Output the (x, y) coordinate of the center of the cell containing the given text.  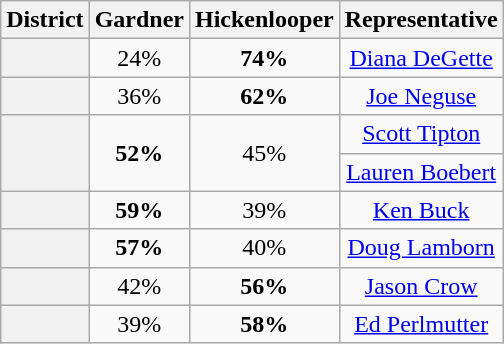
Gardner (139, 20)
Hickenlooper (264, 20)
Ken Buck (421, 210)
40% (264, 248)
59% (139, 210)
Representative (421, 20)
Jason Crow (421, 286)
Ed Perlmutter (421, 324)
Joe Neguse (421, 96)
52% (139, 153)
45% (264, 153)
Scott Tipton (421, 134)
Doug Lamborn (421, 248)
58% (264, 324)
62% (264, 96)
District (45, 20)
56% (264, 286)
Lauren Boebert (421, 172)
36% (139, 96)
57% (139, 248)
42% (139, 286)
74% (264, 58)
Diana DeGette (421, 58)
24% (139, 58)
